Locate the cell with the specified text and output its [X, Y] center coordinate. 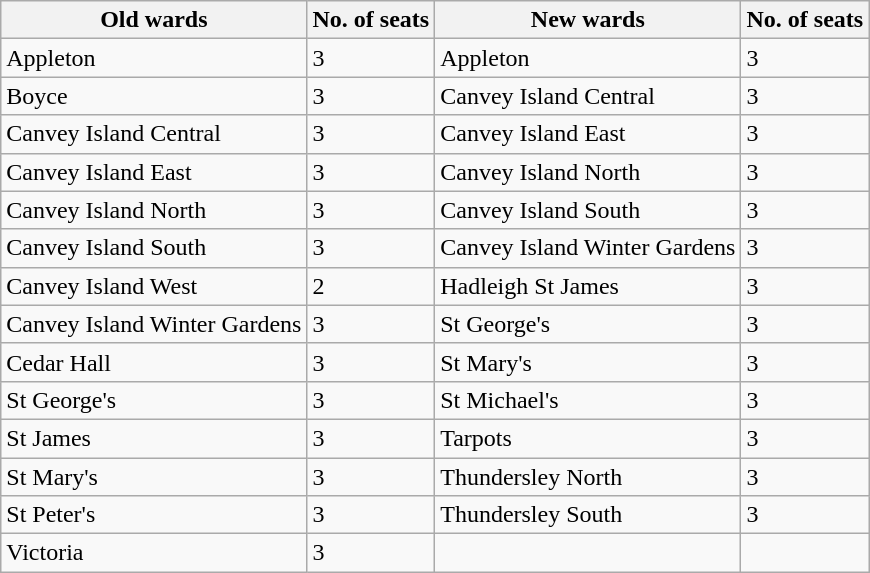
St Michael's [588, 400]
Boyce [154, 96]
Thundersley North [588, 477]
Victoria [154, 553]
St James [154, 438]
Old wards [154, 20]
New wards [588, 20]
2 [371, 286]
Tarpots [588, 438]
Canvey Island West [154, 286]
Hadleigh St James [588, 286]
St Peter's [154, 515]
Cedar Hall [154, 362]
Thundersley South [588, 515]
